Determine the [X, Y] coordinate at the center of the cell enclosing the given text.  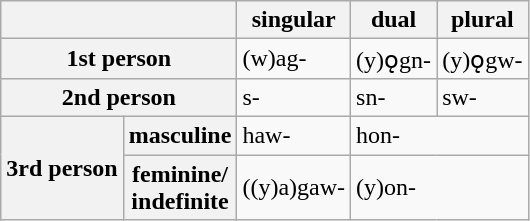
(y)ǫgw- [482, 59]
((y)a)gaw- [294, 186]
hon- [440, 135]
(y)ǫgn- [394, 59]
s- [294, 97]
plural [482, 20]
(w)ag- [294, 59]
3rd person [62, 168]
(y)on- [440, 186]
sw- [482, 97]
masculine [180, 135]
haw- [294, 135]
feminine/indefinite [180, 186]
dual [394, 20]
sn- [394, 97]
1st person [119, 59]
singular [294, 20]
2nd person [119, 97]
